Find where the given text appears and provide that cell's center as (X, Y) coordinate. 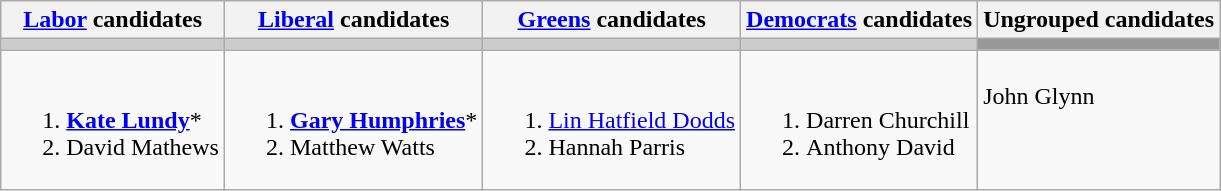
Darren ChurchillAnthony David (860, 120)
John Glynn (1099, 120)
Ungrouped candidates (1099, 20)
Liberal candidates (353, 20)
Labor candidates (113, 20)
Greens candidates (612, 20)
Democrats candidates (860, 20)
Lin Hatfield DoddsHannah Parris (612, 120)
Gary Humphries*Matthew Watts (353, 120)
Kate Lundy*David Mathews (113, 120)
